Return the [X, Y] coordinate for the center point of the cell that contains the specified text.  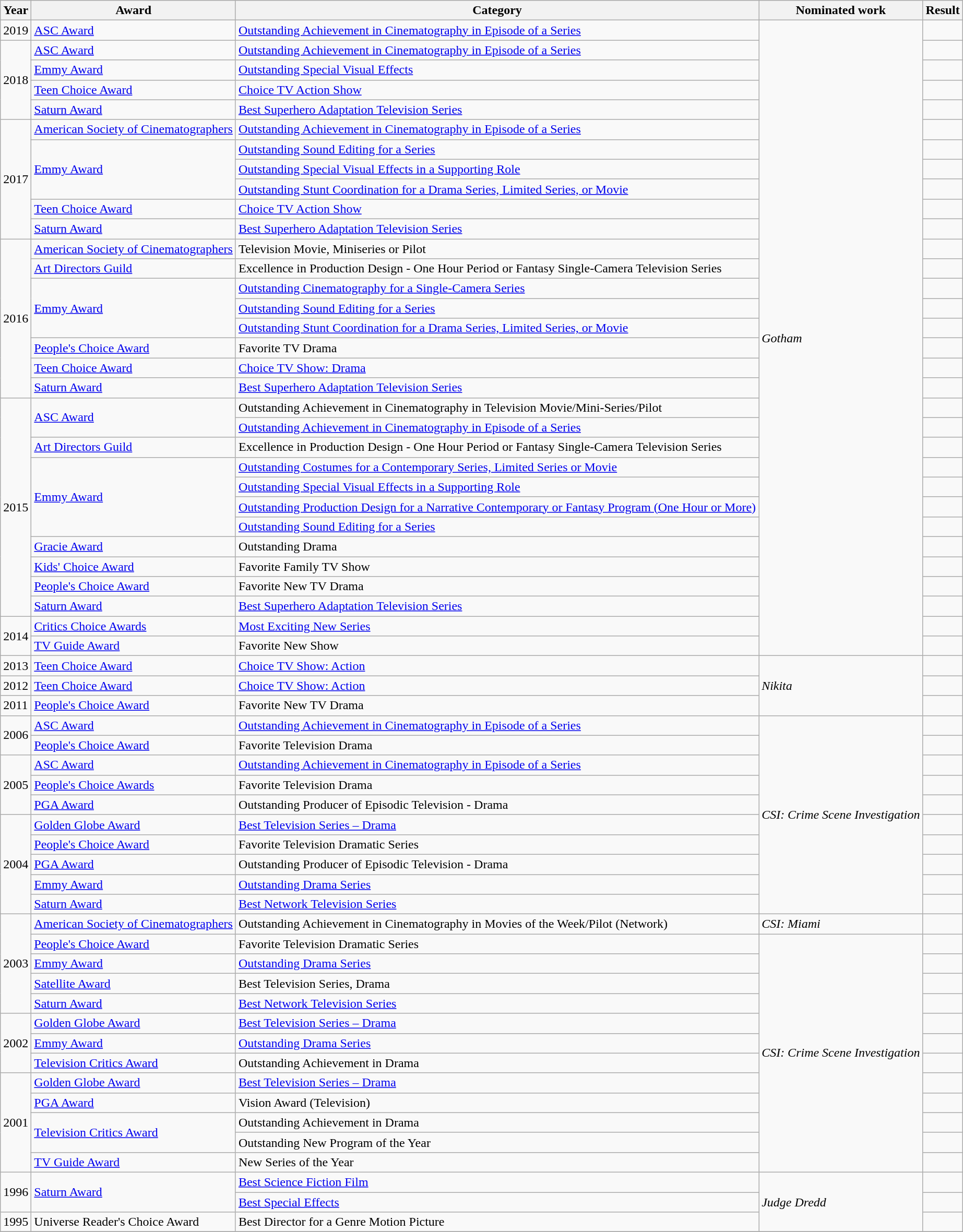
Award [134, 10]
Result [943, 10]
Best Director for a Genre Motion Picture [497, 1222]
Outstanding Achievement in Cinematography in Television Movie/Mini-Series/Pilot [497, 408]
Best Special Effects [497, 1202]
2003 [16, 964]
Gotham [841, 338]
2011 [16, 705]
CSI: Miami [841, 924]
Judge Dredd [841, 1202]
Universe Reader's Choice Award [134, 1222]
Favorite New Show [497, 646]
Outstanding Costumes for a Contemporary Series, Limited Series or Movie [497, 467]
2012 [16, 686]
2019 [16, 30]
Best Television Series, Drama [497, 984]
Best Science Fiction Film [497, 1182]
2015 [16, 507]
2005 [16, 785]
New Series of the Year [497, 1162]
Nominated work [841, 10]
Most Exciting New Series [497, 626]
Favorite TV Drama [497, 348]
Favorite Family TV Show [497, 566]
2018 [16, 80]
2013 [16, 666]
Category [497, 10]
Outstanding Production Design for a Narrative Contemporary or Fantasy Program (One Hour or More) [497, 507]
2017 [16, 179]
Kids' Choice Award [134, 566]
2004 [16, 864]
2014 [16, 636]
2006 [16, 735]
Outstanding Special Visual Effects [497, 70]
1996 [16, 1192]
Year [16, 10]
2002 [16, 1043]
Outstanding Drama [497, 546]
Satellite Award [134, 984]
Gracie Award [134, 546]
Outstanding Cinematography for a Single-Camera Series [497, 289]
2001 [16, 1122]
2016 [16, 318]
Vision Award (Television) [497, 1103]
Television Movie, Miniseries or Pilot [497, 249]
1995 [16, 1222]
Choice TV Show: Drama [497, 368]
Critics Choice Awards [134, 626]
Outstanding New Program of the Year [497, 1142]
People's Choice Awards [134, 785]
Outstanding Achievement in Cinematography in Movies of the Week/Pilot (Network) [497, 924]
Nikita [841, 686]
